Provide the [X, Y] coordinate of the cell's center where the given text is located.  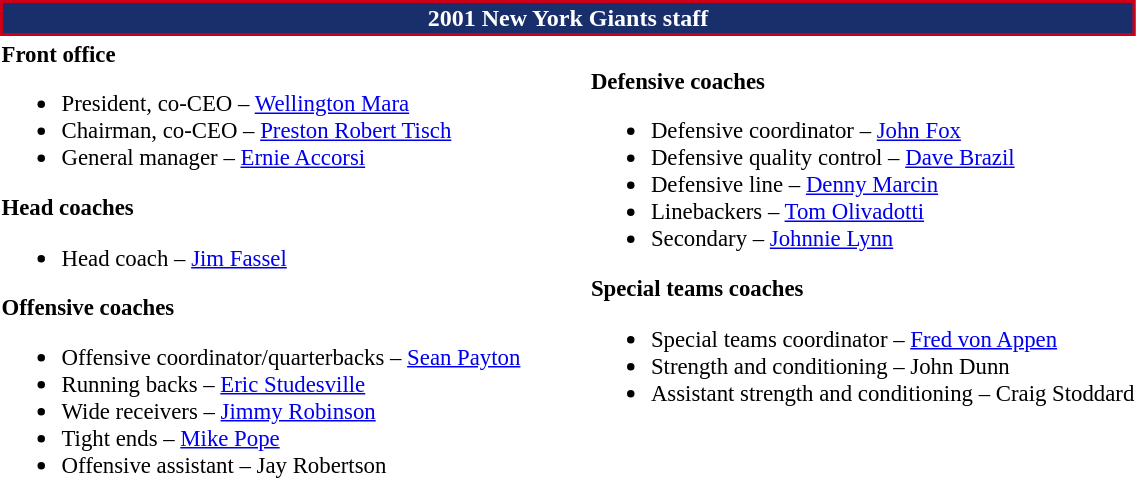
2001 New York Giants staff [568, 18]
